Extract the [X, Y] coordinate from the center of the cell holding the provided text.  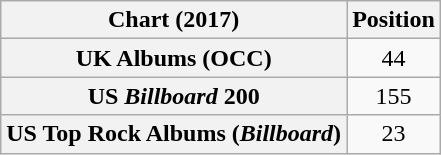
US Top Rock Albums (Billboard) [174, 134]
Chart (2017) [174, 20]
44 [394, 58]
155 [394, 96]
Position [394, 20]
23 [394, 134]
US Billboard 200 [174, 96]
UK Albums (OCC) [174, 58]
